Identify which cell holds the provided text, then report its [x, y] central coordinate. 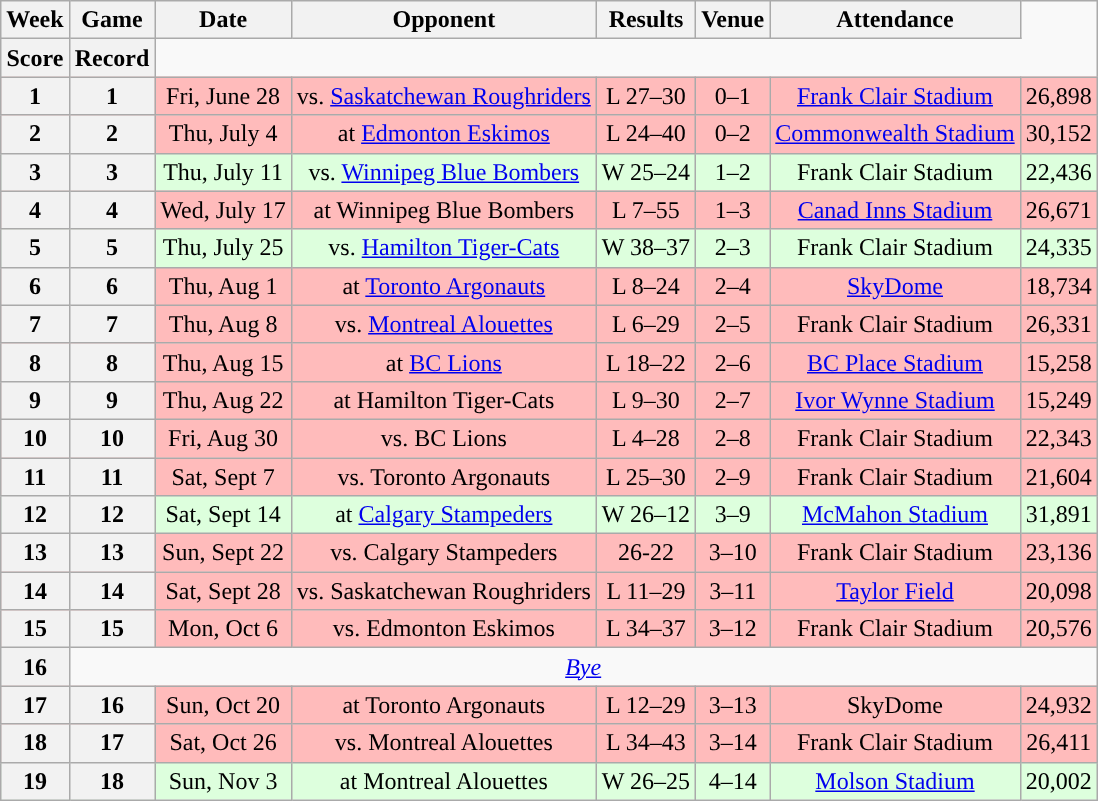
L 34–37 [646, 629]
2–5 [733, 324]
Fri, June 28 [223, 96]
at Calgary Stampeders [444, 515]
2–8 [733, 438]
L 9–30 [646, 400]
L 18–22 [646, 362]
vs. Edmonton Eskimos [444, 629]
26,331 [1058, 324]
vs. Toronto Argonauts [444, 477]
Sun, Sept 22 [223, 553]
2–9 [733, 477]
Molson Stadium [895, 781]
Thu, July 4 [223, 134]
Results [646, 20]
Date [223, 20]
Commonwealth Stadium [895, 134]
L 25–30 [646, 477]
at Winnipeg Blue Bombers [444, 210]
Score [35, 58]
31,891 [1058, 515]
BC Place Stadium [895, 362]
L 34–43 [646, 743]
L 4–28 [646, 438]
26-22 [646, 553]
Fri, Aug 30 [223, 438]
23,136 [1058, 553]
Week [35, 20]
1–2 [733, 172]
at Montreal Alouettes [444, 781]
Record [112, 58]
24,335 [1058, 248]
W 26–12 [646, 515]
3–13 [733, 705]
20,098 [1058, 591]
3–9 [733, 515]
26,898 [1058, 96]
19 [35, 781]
L 8–24 [646, 286]
3–12 [733, 629]
1–3 [733, 210]
Venue [733, 20]
Sat, Sept 14 [223, 515]
vs. Winnipeg Blue Bombers [444, 172]
at Edmonton Eskimos [444, 134]
W 25–24 [646, 172]
Sun, Nov 3 [223, 781]
26,411 [1058, 743]
W 38–37 [646, 248]
2–7 [733, 400]
Bye [583, 667]
Sun, Oct 20 [223, 705]
Mon, Oct 6 [223, 629]
4–14 [733, 781]
Thu, Aug 22 [223, 400]
McMahon Stadium [895, 515]
Thu, July 11 [223, 172]
vs. Calgary Stampeders [444, 553]
Thu, Aug 15 [223, 362]
Sat, Sept 7 [223, 477]
20,002 [1058, 781]
3–14 [733, 743]
20,576 [1058, 629]
26,671 [1058, 210]
L 11–29 [646, 591]
Canad Inns Stadium [895, 210]
Wed, July 17 [223, 210]
Game [112, 20]
L 7–55 [646, 210]
22,343 [1058, 438]
24,932 [1058, 705]
3–11 [733, 591]
at Hamilton Tiger-Cats [444, 400]
15,258 [1058, 362]
W 26–25 [646, 781]
0–1 [733, 96]
Sat, Oct 26 [223, 743]
22,436 [1058, 172]
2–3 [733, 248]
21,604 [1058, 477]
vs. BC Lions [444, 438]
Opponent [444, 20]
vs. Hamilton Tiger-Cats [444, 248]
Taylor Field [895, 591]
18,734 [1058, 286]
2–6 [733, 362]
Ivor Wynne Stadium [895, 400]
30,152 [1058, 134]
L 24–40 [646, 134]
0–2 [733, 134]
2–4 [733, 286]
Sat, Sept 28 [223, 591]
L 27–30 [646, 96]
3–10 [733, 553]
Attendance [895, 20]
L 12–29 [646, 705]
L 6–29 [646, 324]
15,249 [1058, 400]
Thu, Aug 8 [223, 324]
Thu, Aug 1 [223, 286]
Thu, July 25 [223, 248]
at BC Lions [444, 362]
